Detect which cell encompasses the target text, then output its [x, y] center coordinate. 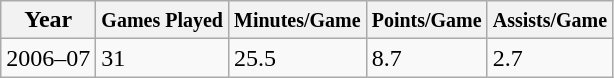
8.7 [426, 58]
Minutes/Game [297, 20]
Year [48, 20]
31 [162, 58]
Games Played [162, 20]
25.5 [297, 58]
2006–07 [48, 58]
Points/Game [426, 20]
2.7 [550, 58]
Assists/Game [550, 20]
